Return the (x, y) coordinate for the center point of the cell that contains the specified text.  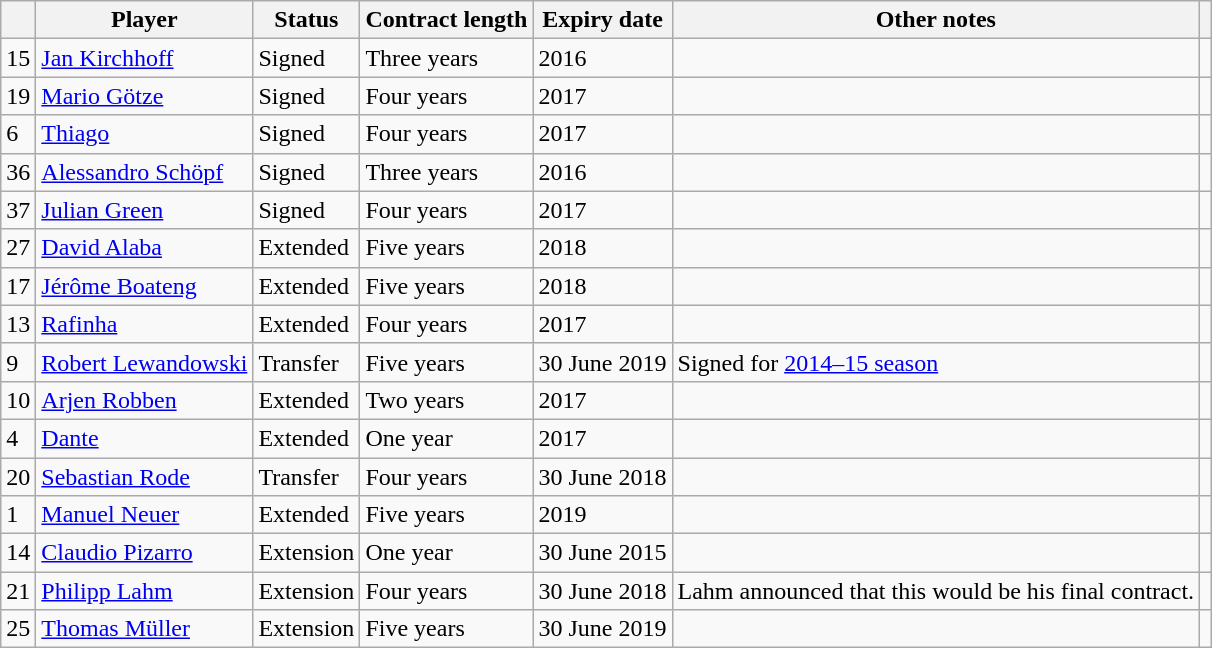
20 (18, 477)
36 (18, 172)
30 June 2015 (602, 553)
Dante (144, 438)
Jan Kirchhoff (144, 58)
15 (18, 58)
Sebastian Rode (144, 477)
Jérôme Boateng (144, 286)
Claudio Pizarro (144, 553)
Arjen Robben (144, 400)
14 (18, 553)
Manuel Neuer (144, 515)
David Alaba (144, 248)
Contract length (446, 20)
4 (18, 438)
21 (18, 591)
Alessandro Schöpf (144, 172)
Player (144, 20)
Mario Götze (144, 96)
6 (18, 134)
1 (18, 515)
Philipp Lahm (144, 591)
25 (18, 629)
Julian Green (144, 210)
19 (18, 96)
Status (306, 20)
Two years (446, 400)
27 (18, 248)
17 (18, 286)
13 (18, 324)
10 (18, 400)
37 (18, 210)
Other notes (936, 20)
Robert Lewandowski (144, 362)
Lahm announced that this would be his final contract. (936, 591)
9 (18, 362)
Thomas Müller (144, 629)
2019 (602, 515)
Signed for 2014–15 season (936, 362)
Thiago (144, 134)
Expiry date (602, 20)
Rafinha (144, 324)
